Search for the cell housing the specified text and yield its [x, y] center coordinate. 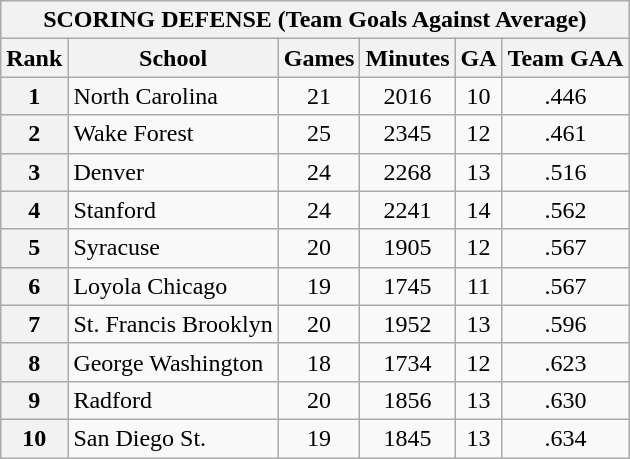
.634 [566, 438]
Rank [34, 58]
San Diego St. [173, 438]
Team GAA [566, 58]
.516 [566, 172]
Loyola Chicago [173, 286]
6 [34, 286]
.446 [566, 96]
1 [34, 96]
1734 [408, 362]
Radford [173, 400]
25 [319, 134]
St. Francis Brooklyn [173, 324]
9 [34, 400]
2016 [408, 96]
Stanford [173, 210]
.623 [566, 362]
18 [319, 362]
Games [319, 58]
1745 [408, 286]
Denver [173, 172]
2 [34, 134]
21 [319, 96]
1845 [408, 438]
5 [34, 248]
.630 [566, 400]
3 [34, 172]
1952 [408, 324]
8 [34, 362]
Wake Forest [173, 134]
7 [34, 324]
1905 [408, 248]
14 [478, 210]
2345 [408, 134]
Minutes [408, 58]
School [173, 58]
George Washington [173, 362]
.562 [566, 210]
4 [34, 210]
2241 [408, 210]
.596 [566, 324]
.461 [566, 134]
North Carolina [173, 96]
Syracuse [173, 248]
1856 [408, 400]
2268 [408, 172]
11 [478, 286]
GA [478, 58]
SCORING DEFENSE (Team Goals Against Average) [315, 20]
